Extract the (X, Y) coordinate from the center of the cell holding the provided text.  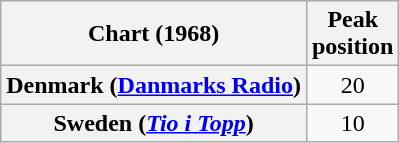
20 (352, 85)
Chart (1968) (154, 34)
10 (352, 123)
Denmark (Danmarks Radio) (154, 85)
Peakposition (352, 34)
Sweden (Tio i Topp) (154, 123)
